Detect which cell encompasses the target text, then output its [X, Y] center coordinate. 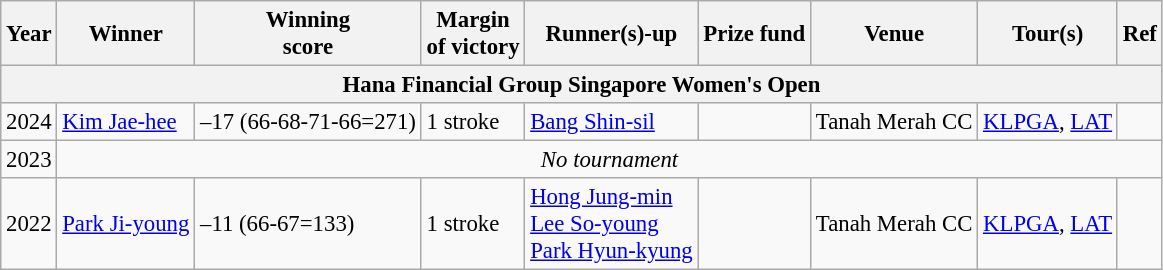
2023 [29, 160]
Hong Jung-min Lee So-young Park Hyun-kyung [612, 224]
Kim Jae-hee [126, 122]
Bang Shin-sil [612, 122]
Year [29, 34]
Winningscore [308, 34]
2022 [29, 224]
Marginof victory [473, 34]
Winner [126, 34]
Tour(s) [1048, 34]
Prize fund [754, 34]
Park Ji-young [126, 224]
2024 [29, 122]
Runner(s)-up [612, 34]
–17 (66-68-71-66=271) [308, 122]
Venue [894, 34]
Ref [1140, 34]
No tournament [610, 160]
–11 (66-67=133) [308, 224]
Hana Financial Group Singapore Women's Open [582, 85]
